Return the (x, y) coordinate for the center point of the cell that contains the specified text.  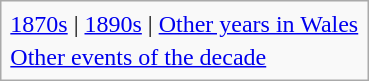
1870s | 1890s | Other years in Wales (184, 24)
Other events of the decade (184, 57)
